Scan for the cell matching the given text and deliver its [X, Y] coordinate at center. 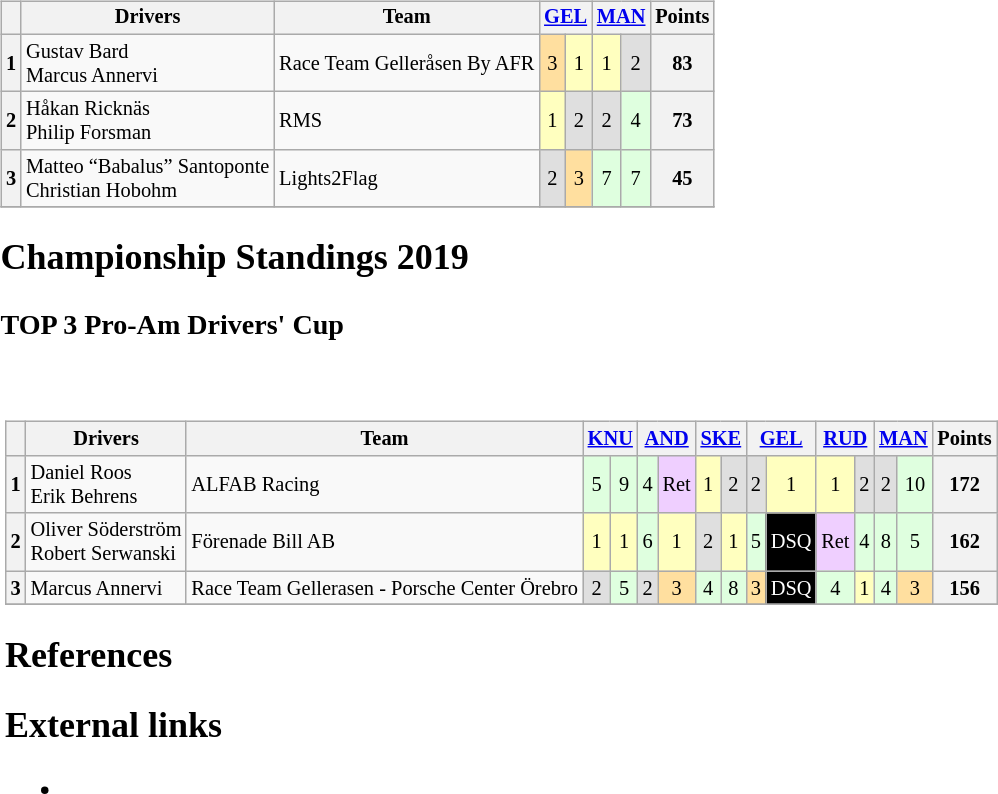
Gustav Bard Marcus Annervi [148, 63]
10 [914, 485]
45 [682, 179]
172 [965, 485]
Daniel Roos Erik Behrens [106, 485]
83 [682, 63]
73 [682, 121]
Race Team Gelleråsen By AFR [406, 63]
Förenade Bill AB [384, 542]
RMS [406, 121]
Lights2Flag [406, 179]
Håkan Ricknäs Philip Forsman [148, 121]
ALFAB Racing [384, 485]
Oliver Söderström Robert Serwanski [106, 542]
Marcus Annervi [106, 588]
Matteo “Babalus” Santoponte Christian Hobohm [148, 179]
Race Team Gellerasen - Porsche Center Örebro [384, 588]
RUD [845, 439]
KNU [610, 439]
AND [667, 439]
162 [965, 542]
156 [965, 588]
9 [624, 485]
SKE [721, 439]
6 [648, 542]
